Capture the cell that displays the provided text and extract its (x, y) central coordinate. 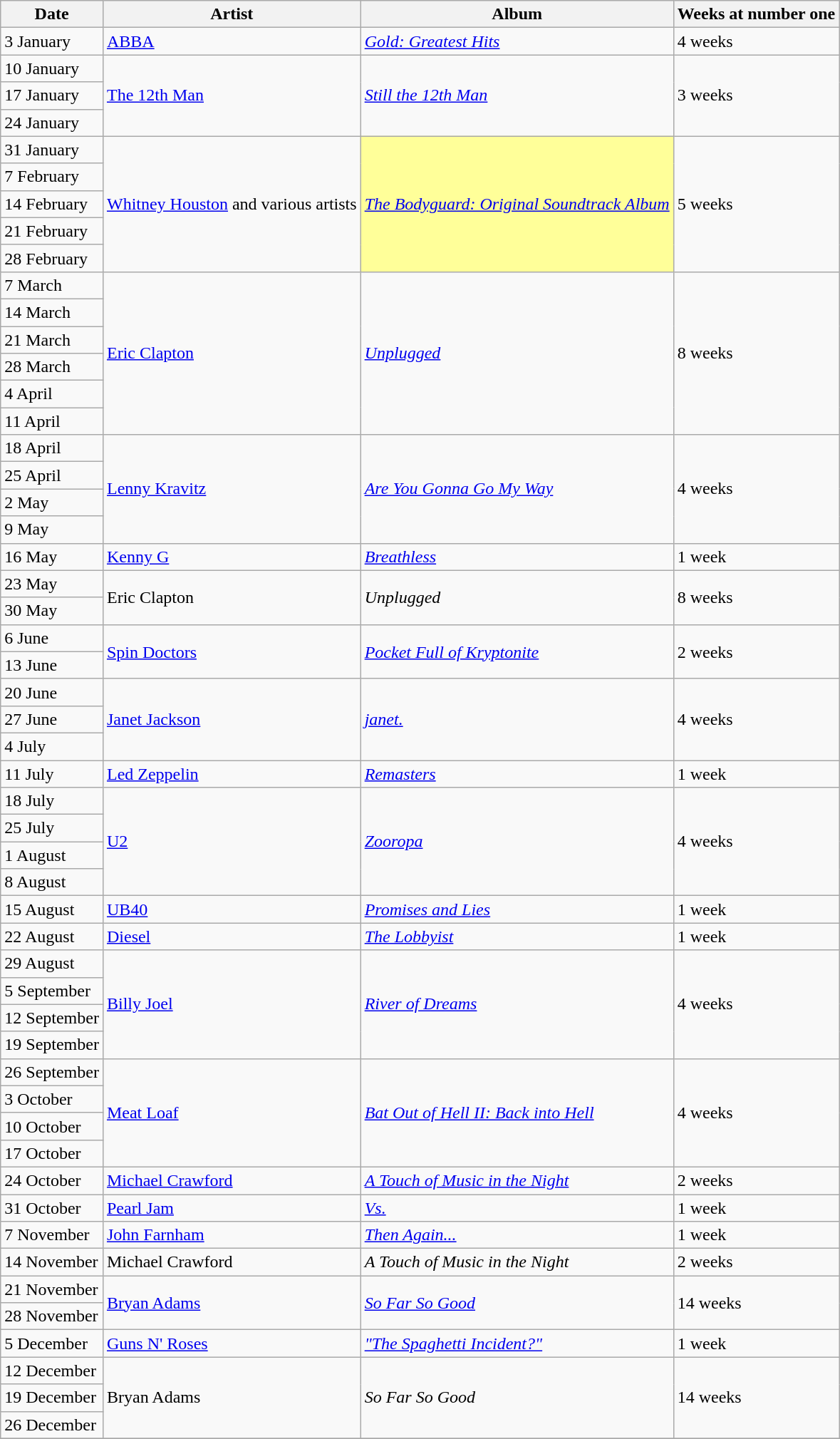
24 January (52, 123)
20 June (52, 692)
8 August (52, 882)
15 August (52, 909)
19 September (52, 1045)
River of Dreams (517, 1004)
18 July (52, 801)
Kenny G (232, 557)
3 October (52, 1099)
2 May (52, 502)
Pearl Jam (232, 1208)
24 October (52, 1180)
6 June (52, 638)
The Bodyguard: Original Soundtrack Album (517, 204)
18 April (52, 448)
4 July (52, 746)
13 June (52, 665)
Janet Jackson (232, 719)
5 September (52, 991)
Promises and Lies (517, 909)
Led Zeppelin (232, 773)
Remasters (517, 773)
12 December (52, 1371)
14 November (52, 1262)
Breathless (517, 557)
Still the 12th Man (517, 96)
Pocket Full of Kryptonite (517, 651)
"The Spaghetti Incident?" (517, 1343)
Bat Out of Hell II: Back into Hell (517, 1113)
21 March (52, 340)
John Farnham (232, 1235)
Zooropa (517, 842)
31 October (52, 1208)
Are You Gonna Go My Way (517, 489)
5 December (52, 1343)
3 January (52, 41)
11 July (52, 773)
21 November (52, 1289)
Gold: Greatest Hits (517, 41)
17 January (52, 96)
Billy Joel (232, 1004)
Meat Loaf (232, 1113)
Guns N' Roses (232, 1343)
10 January (52, 68)
Whitney Houston and various artists (232, 204)
26 December (52, 1425)
19 December (52, 1398)
26 September (52, 1072)
Spin Doctors (232, 651)
5 weeks (757, 204)
UB40 (232, 909)
12 September (52, 1018)
25 April (52, 475)
7 November (52, 1235)
Lenny Kravitz (232, 489)
28 November (52, 1316)
29 August (52, 964)
Weeks at number one (757, 14)
Album (517, 14)
11 April (52, 421)
4 April (52, 394)
23 May (52, 584)
Then Again... (517, 1235)
7 March (52, 285)
28 February (52, 258)
16 May (52, 557)
7 February (52, 177)
The 12th Man (232, 96)
25 July (52, 828)
22 August (52, 937)
U2 (232, 842)
Diesel (232, 937)
Vs. (517, 1208)
ABBA (232, 41)
10 October (52, 1126)
21 February (52, 231)
14 March (52, 312)
30 May (52, 611)
Date (52, 14)
9 May (52, 530)
27 June (52, 719)
14 February (52, 204)
31 January (52, 150)
28 March (52, 367)
3 weeks (757, 96)
17 October (52, 1153)
janet. (517, 719)
1 August (52, 855)
Artist (232, 14)
The Lobbyist (517, 937)
